Find where the given text appears and provide that cell's center as [X, Y] coordinate. 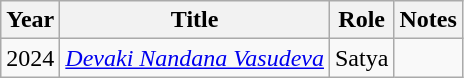
2024 [30, 58]
Satya [361, 58]
Notes [428, 20]
Title [195, 20]
Devaki Nandana Vasudeva [195, 58]
Year [30, 20]
Role [361, 20]
